Find where the given text appears and provide that cell's center as [X, Y] coordinate. 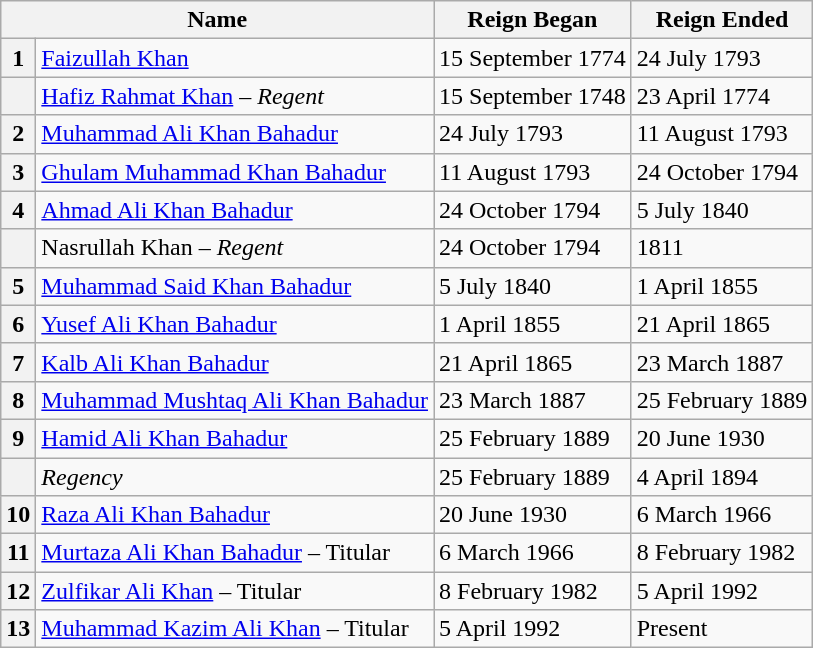
Yusef Ali Khan Bahadur [235, 324]
Muhammad Mushtaq Ali Khan Bahadur [235, 400]
Muhammad Ali Khan Bahadur [235, 134]
Muhammad Said Khan Bahadur [235, 286]
10 [18, 515]
Reign Began [533, 20]
Ghulam Muhammad Khan Bahadur [235, 172]
2 [18, 134]
Reign Ended [722, 20]
Hamid Ali Khan Bahadur [235, 438]
Zulfikar Ali Khan – Titular [235, 591]
12 [18, 591]
Nasrullah Khan – Regent [235, 248]
9 [18, 438]
4 [18, 210]
5 [18, 286]
Name [218, 20]
6 [18, 324]
Raza Ali Khan Bahadur [235, 515]
Ahmad Ali Khan Bahadur [235, 210]
1811 [722, 248]
Hafiz Rahmat Khan – Regent [235, 96]
Regency [235, 477]
Muhammad Kazim Ali Khan – Titular [235, 629]
Murtaza Ali Khan Bahadur – Titular [235, 553]
15 September 1774 [533, 58]
Present [722, 629]
13 [18, 629]
3 [18, 172]
11 [18, 553]
Faizullah Khan [235, 58]
8 [18, 400]
4 April 1894 [722, 477]
23 April 1774 [722, 96]
1 [18, 58]
15 September 1748 [533, 96]
Kalb Ali Khan Bahadur [235, 362]
7 [18, 362]
